Output the [x, y] coordinate of the center of the cell containing the given text.  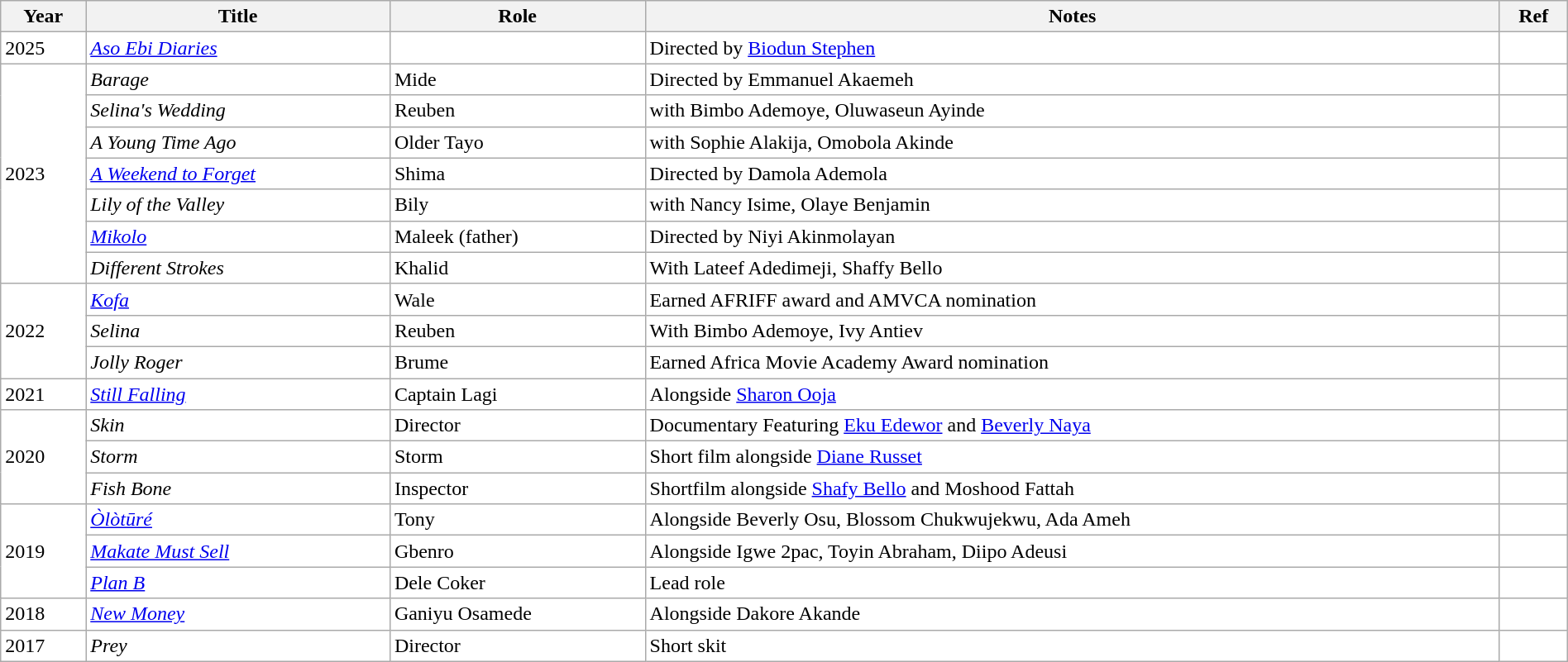
Notes [1072, 17]
2018 [43, 614]
Shima [518, 174]
Directed by Emmanuel Akaemeh [1072, 79]
2020 [43, 457]
Kofa [238, 299]
Directed by Niyi Akinmolayan [1072, 236]
Different Strokes [238, 268]
Older Tayo [518, 142]
Shortfilm alongside Shafy Bello and Moshood Fattah [1072, 488]
with Nancy Isime, Olaye Benjamin [1072, 205]
Role [518, 17]
2019 [43, 551]
Barage [238, 79]
Gbenro [518, 551]
Alongside Beverly Osu, Blossom Chukwujekwu, Ada Ameh [1072, 520]
Short skit [1072, 645]
2017 [43, 645]
Earned Africa Movie Academy Award nomination [1072, 362]
Selina [238, 331]
Directed by Biodun Stephen [1072, 48]
With Lateef Adedimeji, Shaffy Bello [1072, 268]
Wale [518, 299]
A Weekend to Forget [238, 174]
Lead role [1072, 583]
Alongside Dakore Akande [1072, 614]
Title [238, 17]
2022 [43, 331]
Aso Ebi Diaries [238, 48]
Tony [518, 520]
Prey [238, 645]
Maleek (father) [518, 236]
Short film alongside Diane Russet [1072, 457]
Still Falling [238, 394]
Earned AFRIFF award and AMVCA nomination [1072, 299]
Lily of the Valley [238, 205]
Selina's Wedding [238, 111]
Captain Lagi [518, 394]
Alongside Igwe 2pac, Toyin Abraham, Diipo Adeusi [1072, 551]
Bily [518, 205]
2023 [43, 174]
Directed by Damola Ademola [1072, 174]
Brume [518, 362]
Fish Bone [238, 488]
Documentary Featuring Eku Edewor and Beverly Naya [1072, 426]
Skin [238, 426]
New Money [238, 614]
2021 [43, 394]
Dele Coker [518, 583]
With Bimbo Ademoye, Ivy Antiev [1072, 331]
Alongside Sharon Ooja [1072, 394]
Plan B [238, 583]
Mikolo [238, 236]
with Sophie Alakija, Omobola Akinde [1072, 142]
A Young Time Ago [238, 142]
Òlòtūré [238, 520]
Jolly Roger [238, 362]
Khalid [518, 268]
Ref [1533, 17]
Ganiyu Osamede [518, 614]
Year [43, 17]
with Bimbo Ademoye, Oluwaseun Ayinde [1072, 111]
2025 [43, 48]
Mide [518, 79]
Inspector [518, 488]
Makate Must Sell [238, 551]
